Pinpoint the cell where the given text exists, returning its (X, Y) midpoint coordinate. 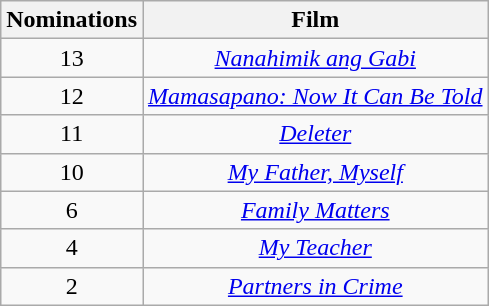
Nanahimik ang Gabi (315, 58)
Family Matters (315, 210)
Mamasapano: Now It Can Be Told (315, 96)
11 (72, 134)
13 (72, 58)
12 (72, 96)
My Father, Myself (315, 172)
My Teacher (315, 248)
6 (72, 210)
Partners in Crime (315, 286)
10 (72, 172)
Film (315, 20)
Nominations (72, 20)
Deleter (315, 134)
2 (72, 286)
4 (72, 248)
